For the text-containing cell, return its midpoint in [X, Y] coordinate format. 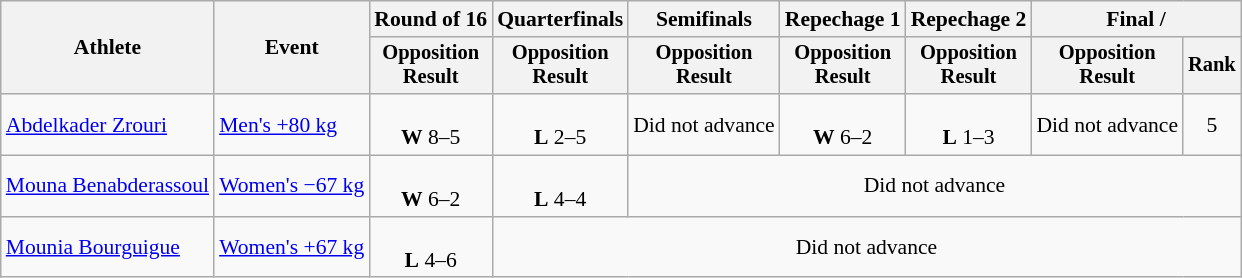
Women's +67 kg [292, 248]
Event [292, 48]
Rank [1212, 66]
Mounia Bourguigue [108, 248]
Semifinals [704, 19]
Repechage 2 [969, 19]
Women's −67 kg [292, 186]
Mouna Benabderassoul [108, 186]
Abdelkader Zrouri [108, 124]
5 [1212, 124]
L 4–6 [430, 248]
L 1–3 [969, 124]
Final / [1136, 19]
L 4–4 [560, 186]
Repechage 1 [843, 19]
Quarterfinals [560, 19]
Athlete [108, 48]
L 2–5 [560, 124]
Round of 16 [430, 19]
Men's +80 kg [292, 124]
W 8–5 [430, 124]
